Search for the cell housing the specified text and yield its (X, Y) center coordinate. 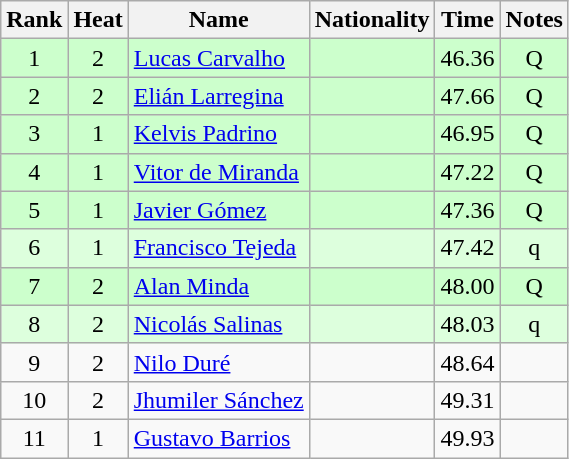
8 (34, 324)
46.95 (468, 134)
9 (34, 362)
Rank (34, 20)
5 (34, 210)
4 (34, 172)
11 (34, 438)
47.36 (468, 210)
6 (34, 248)
10 (34, 400)
Jhumiler Sánchez (218, 400)
48.64 (468, 362)
46.36 (468, 58)
Lucas Carvalho (218, 58)
Javier Gómez (218, 210)
49.93 (468, 438)
Alan Minda (218, 286)
Elián Larregina (218, 96)
49.31 (468, 400)
Nicolás Salinas (218, 324)
Time (468, 20)
Nilo Duré (218, 362)
Nationality (372, 20)
Notes (534, 20)
Vitor de Miranda (218, 172)
47.22 (468, 172)
47.42 (468, 248)
Heat (98, 20)
7 (34, 286)
47.66 (468, 96)
Name (218, 20)
Kelvis Padrino (218, 134)
Francisco Tejeda (218, 248)
48.03 (468, 324)
Gustavo Barrios (218, 438)
48.00 (468, 286)
3 (34, 134)
